Identify which cell holds the provided text, then report its [x, y] central coordinate. 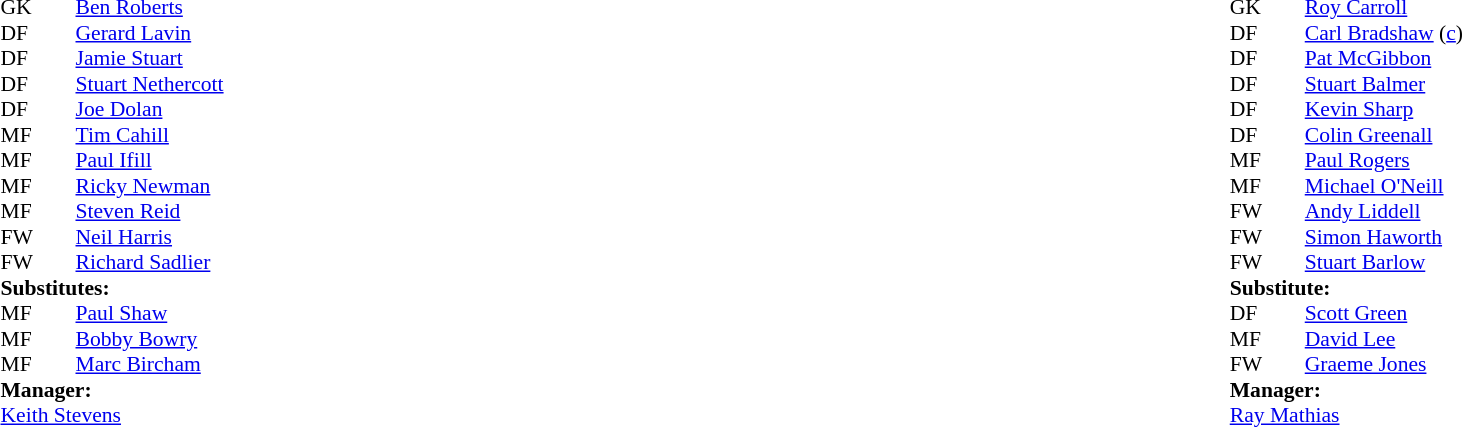
Bobby Bowry [226, 339]
Ricky Newman [226, 186]
Neil Harris [226, 237]
Marc Bircham [226, 365]
Paul Shaw [226, 313]
Gerard Lavin [226, 33]
Jamie Stuart [226, 59]
Manager: [188, 390]
Tim Cahill [226, 135]
Paul Ifill [226, 161]
Substitutes: [188, 288]
Joe Dolan [226, 109]
Richard Sadlier [226, 263]
Steven Reid [226, 211]
Stuart Nethercott [226, 84]
